Locate the cell with the specified text and output its (X, Y) center coordinate. 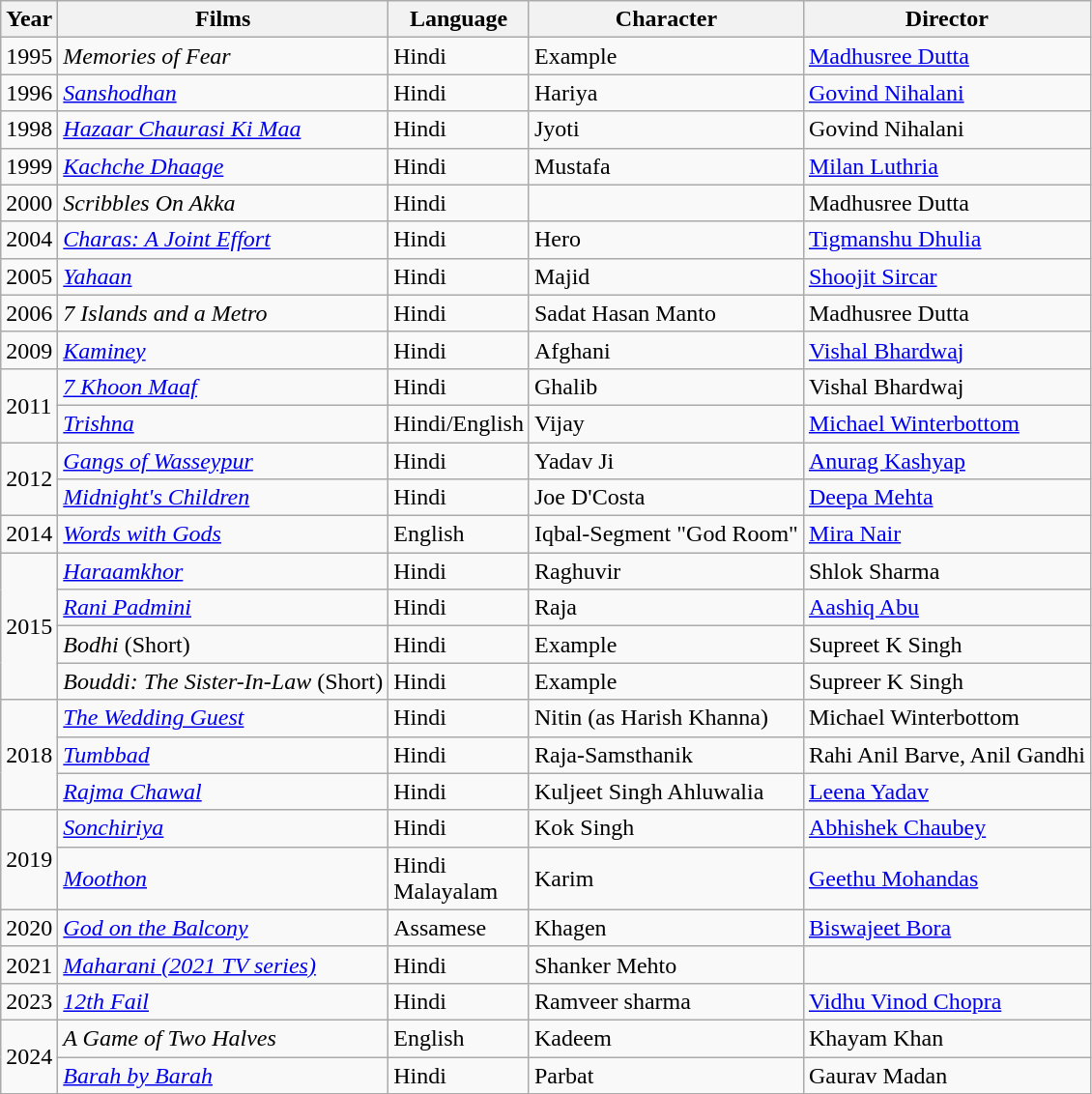
Kadeem (666, 1038)
Raja-Samsthanik (666, 755)
Raghuvir (666, 571)
Sanshodhan (223, 93)
Barah by Barah (223, 1076)
1995 (29, 56)
Leena Yadav (947, 792)
Joe D'Costa (666, 498)
2023 (29, 1001)
Mustafa (666, 166)
2021 (29, 964)
Hero (666, 240)
Films (223, 19)
Yahaan (223, 276)
Charas: A Joint Effort (223, 240)
Shoojit Sircar (947, 276)
Jyoti (666, 130)
Rani Padmini (223, 608)
Hindi/English (459, 423)
Assamese (459, 928)
Geethu Mohandas (947, 878)
2011 (29, 405)
Bodhi (Short) (223, 645)
1996 (29, 93)
Character (666, 19)
Supreer K Singh (947, 681)
Karim (666, 878)
Rajma Chawal (223, 792)
Hazaar Chaurasi Ki Maa (223, 130)
Tumbbad (223, 755)
Trishna (223, 423)
Aashiq Abu (947, 608)
Director (947, 19)
Kachche Dhaage (223, 166)
Khagen (666, 928)
Haraamkhor (223, 571)
The Wedding Guest (223, 718)
Shanker Mehto (666, 964)
Gangs of Wasseypur (223, 461)
Sadat Hasan Manto (666, 313)
1998 (29, 130)
Ramveer sharma (666, 1001)
Supreet K Singh (947, 645)
2015 (29, 626)
Vijay (666, 423)
Gaurav Madan (947, 1076)
Biswajeet Bora (947, 928)
A Game of Two Halves (223, 1038)
2020 (29, 928)
2024 (29, 1056)
Moothon (223, 878)
God on the Balcony (223, 928)
Language (459, 19)
2018 (29, 755)
Khayam Khan (947, 1038)
12th Fail (223, 1001)
Maharani (2021 TV series) (223, 964)
Nitin (as Harish Khanna) (666, 718)
2005 (29, 276)
2009 (29, 350)
2006 (29, 313)
Mira Nair (947, 534)
Ghalib (666, 387)
Shlok Sharma (947, 571)
2000 (29, 203)
HindiMalayalam (459, 878)
Abhishek Chaubey (947, 828)
Parbat (666, 1076)
Hariya (666, 93)
7 Islands and a Metro (223, 313)
Kok Singh (666, 828)
2012 (29, 479)
2004 (29, 240)
Tigmanshu Dhulia (947, 240)
Midnight's Children (223, 498)
Memories of Fear (223, 56)
Rahi Anil Barve, Anil Gandhi (947, 755)
Deepa Mehta (947, 498)
Afghani (666, 350)
Year (29, 19)
Iqbal-Segment "God Room" (666, 534)
Anurag Kashyap (947, 461)
Milan Luthria (947, 166)
Kaminey (223, 350)
Words with Gods (223, 534)
Bouddi: The Sister-In-Law (Short) (223, 681)
Majid (666, 276)
1999 (29, 166)
2014 (29, 534)
Sonchiriya (223, 828)
Raja (666, 608)
Yadav Ji (666, 461)
Kuljeet Singh Ahluwalia (666, 792)
Scribbles On Akka (223, 203)
Vidhu Vinod Chopra (947, 1001)
7 Khoon Maaf (223, 387)
2019 (29, 860)
